Return (x, y) of the center of cell containing provided text 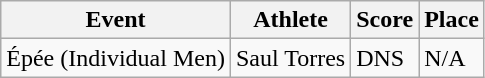
Score (385, 20)
DNS (385, 58)
Event (116, 20)
N/A (452, 58)
Place (452, 20)
Saul Torres (290, 58)
Épée (Individual Men) (116, 58)
Athlete (290, 20)
